Pinpoint the cell where the given text exists, returning its (x, y) midpoint coordinate. 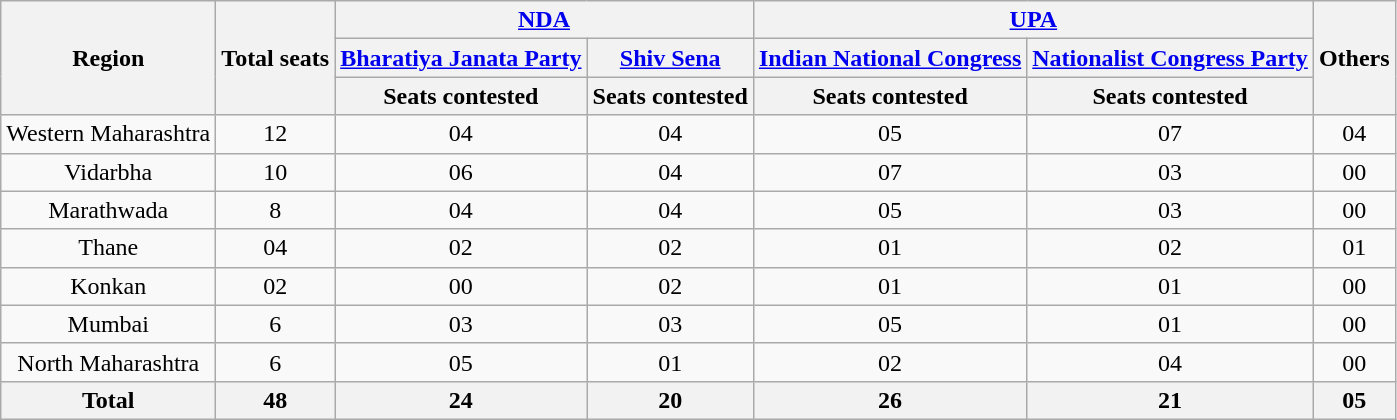
Shiv Sena (670, 58)
48 (276, 400)
24 (461, 400)
8 (276, 210)
Mumbai (108, 324)
NDA (544, 20)
12 (276, 134)
06 (461, 172)
Thane (108, 248)
Konkan (108, 286)
Bharatiya Janata Party (461, 58)
21 (1170, 400)
Marathwada (108, 210)
Western Maharashtra (108, 134)
20 (670, 400)
Vidarbha (108, 172)
North Maharashtra (108, 362)
Region (108, 58)
UPA (1033, 20)
26 (890, 400)
Total (108, 400)
Total seats (276, 58)
10 (276, 172)
Nationalist Congress Party (1170, 58)
Others (1354, 58)
Indian National Congress (890, 58)
